Determine the (X, Y) coordinate at the center of the cell enclosing the given text.  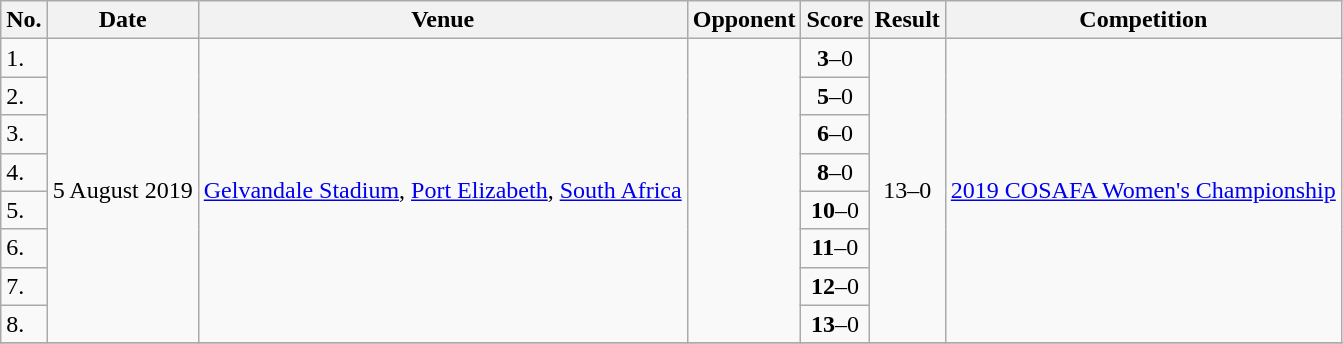
10–0 (835, 210)
2019 COSAFA Women's Championship (1143, 191)
1. (24, 58)
No. (24, 20)
2. (24, 96)
5–0 (835, 96)
5. (24, 210)
3–0 (835, 58)
Result (907, 20)
3. (24, 134)
Venue (442, 20)
5 August 2019 (122, 191)
8–0 (835, 172)
Date (122, 20)
6. (24, 248)
8. (24, 324)
Score (835, 20)
Opponent (744, 20)
Gelvandale Stadium, Port Elizabeth, South Africa (442, 191)
6–0 (835, 134)
7. (24, 286)
11–0 (835, 248)
4. (24, 172)
Competition (1143, 20)
12–0 (835, 286)
